Find where the given text appears and provide that cell's center as (x, y) coordinate. 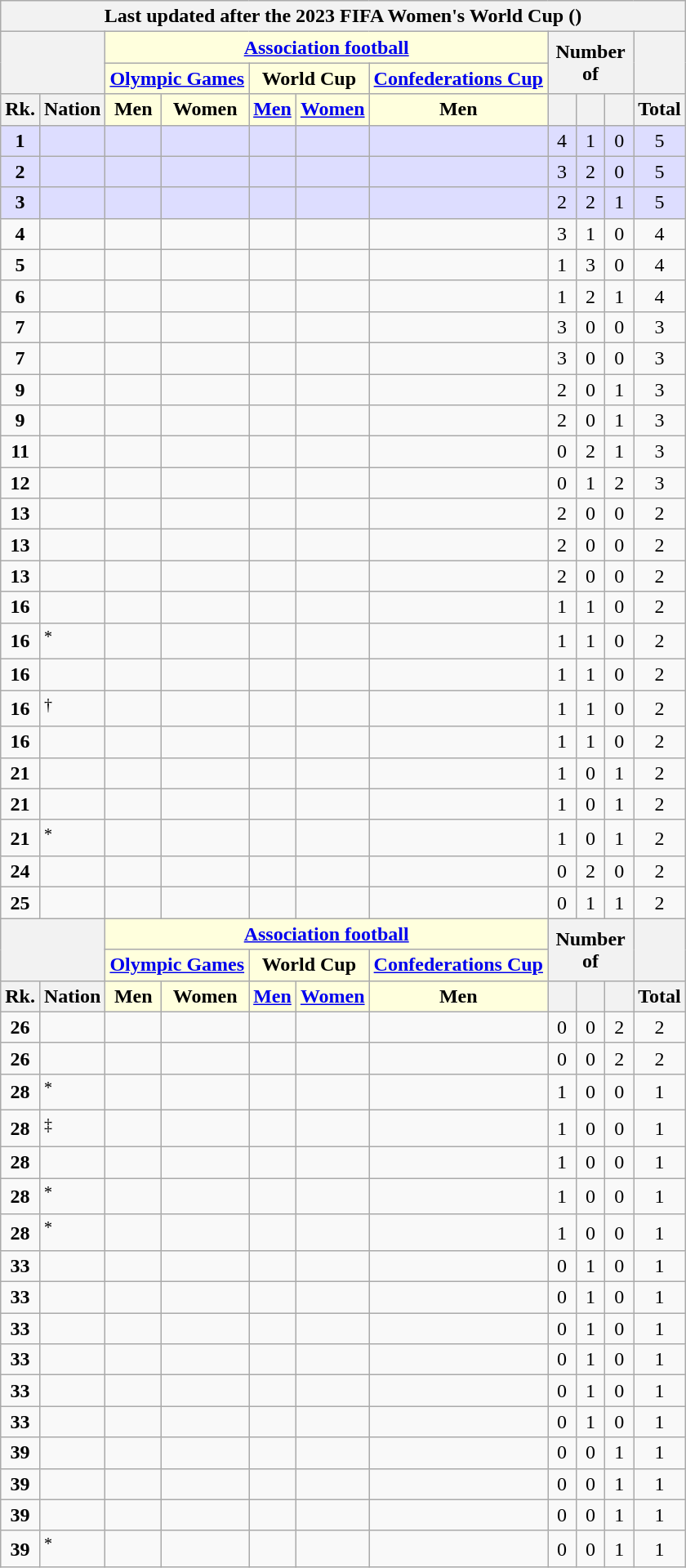
Last updated after the 2023 FIFA Women's World Cup () (343, 16)
12 (20, 483)
6 (20, 296)
25 (20, 903)
11 (20, 452)
† (72, 709)
‡ (72, 1129)
24 (20, 872)
